Determine the [x, y] coordinate at the center of the cell enclosing the given text.  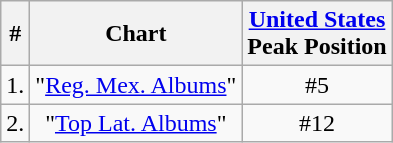
2. [16, 123]
#5 [317, 85]
1. [16, 85]
"Reg. Mex. Albums" [136, 85]
#12 [317, 123]
United StatesPeak Position [317, 34]
# [16, 34]
Chart [136, 34]
"Top Lat. Albums" [136, 123]
